Extract the (x, y) coordinate from the center of the cell holding the provided text.  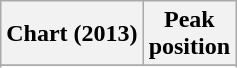
Chart (2013) (72, 34)
Peakposition (189, 34)
